Return [x, y] of the center of cell containing provided text 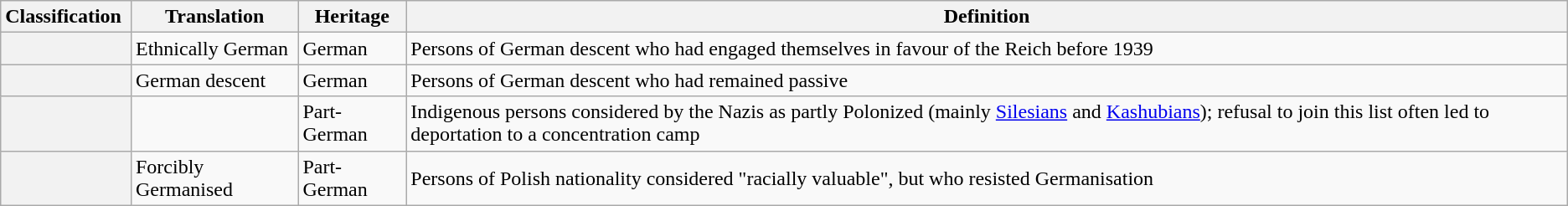
Ethnically German [214, 49]
Definition [987, 17]
Persons of German descent who had remained passive [987, 80]
Classification [66, 17]
Persons of Polish nationality considered "racially valuable", but who resisted Germanisation [987, 178]
Translation [214, 17]
Forcibly Germanised [214, 178]
Persons of German descent who had engaged themselves in favour of the Reich before 1939 [987, 49]
German descent [214, 80]
Heritage [352, 17]
